Extract the (X, Y) coordinate from the center of the cell holding the provided text.  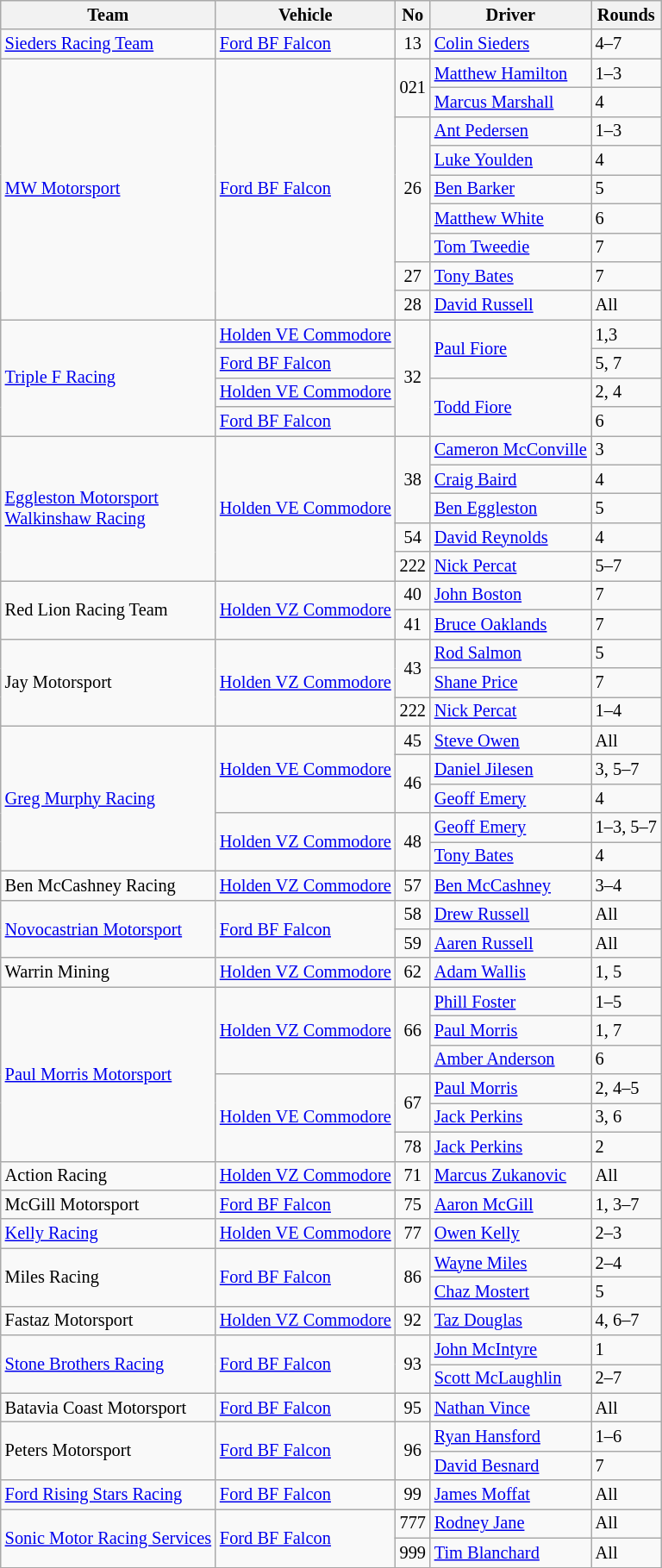
Ben McCashney (510, 885)
Craig Baird (510, 479)
Paul Fiore (510, 348)
Matthew Hamilton (510, 73)
58 (413, 915)
Marcus Zukanovic (510, 1176)
59 (413, 943)
McGill Motorsport (109, 1204)
38 (413, 479)
1–6 (626, 1437)
3, 6 (626, 1117)
Kelly Racing (109, 1234)
54 (413, 537)
Marcus Marshall (510, 102)
3–4 (626, 885)
Steve Owen (510, 740)
40 (413, 595)
Rounds (626, 15)
26 (413, 189)
28 (413, 305)
Todd Fiore (510, 407)
Driver (510, 15)
95 (413, 1408)
2–7 (626, 1378)
Shane Price (510, 682)
93 (413, 1364)
Ford Rising Stars Racing (109, 1495)
2, 4–5 (626, 1089)
1, 5 (626, 972)
David Reynolds (510, 537)
43 (413, 667)
1, 3–7 (626, 1204)
Triple F Racing (109, 378)
4, 6–7 (626, 1321)
Drew Russell (510, 915)
3, 5–7 (626, 769)
Daniel Jilesen (510, 769)
45 (413, 740)
Peters Motorsport (109, 1452)
Sieders Racing Team (109, 44)
1–5 (626, 1002)
92 (413, 1321)
62 (413, 972)
No (413, 15)
Ant Pedersen (510, 131)
John Boston (510, 595)
13 (413, 44)
David Besnard (510, 1465)
1–3, 5–7 (626, 828)
Warrin Mining (109, 972)
Wayne Miles (510, 1263)
999 (413, 1552)
77 (413, 1234)
John McIntyre (510, 1350)
71 (413, 1176)
32 (413, 378)
Paul Morris Motorsport (109, 1074)
1–4 (626, 711)
Ben Barker (510, 189)
57 (413, 885)
86 (413, 1278)
Aaren Russell (510, 943)
Sonic Motor Racing Services (109, 1538)
2 (626, 1146)
Ben McCashney Racing (109, 885)
Owen Kelly (510, 1234)
2, 4 (626, 392)
5, 7 (626, 363)
Fastaz Motorsport (109, 1321)
James Moffat (510, 1495)
66 (413, 1031)
David Russell (510, 305)
Batavia Coast Motorsport (109, 1408)
Greg Murphy Racing (109, 798)
4–7 (626, 44)
67 (413, 1103)
Phill Foster (510, 1002)
1,3 (626, 334)
Rodney Jane (510, 1523)
Luke Youlden (510, 160)
Action Racing (109, 1176)
Eggleston MotorsportWalkinshaw Racing (109, 508)
41 (413, 624)
Scott McLaughlin (510, 1378)
96 (413, 1452)
Tim Blanchard (510, 1552)
Novocastrian Motorsport (109, 929)
3 (626, 450)
5–7 (626, 566)
Aaron McGill (510, 1204)
Team (109, 15)
Ben Eggleston (510, 508)
Chaz Mostert (510, 1291)
2–4 (626, 1263)
Rod Salmon (510, 653)
Amber Anderson (510, 1059)
Ryan Hansford (510, 1437)
MW Motorsport (109, 190)
Jay Motorsport (109, 683)
Bruce Oaklands (510, 624)
46 (413, 783)
021 (413, 88)
Colin Sieders (510, 44)
Stone Brothers Racing (109, 1364)
1 (626, 1350)
2–3 (626, 1234)
Taz Douglas (510, 1321)
Adam Wallis (510, 972)
Tom Tweedie (510, 247)
99 (413, 1495)
777 (413, 1523)
75 (413, 1204)
Matthew White (510, 218)
Nathan Vince (510, 1408)
Red Lion Racing Team (109, 609)
1, 7 (626, 1030)
Vehicle (305, 15)
Miles Racing (109, 1278)
78 (413, 1146)
Cameron McConville (510, 450)
48 (413, 841)
27 (413, 276)
